Scan for the cell matching the given text and deliver its (x, y) coordinate at center. 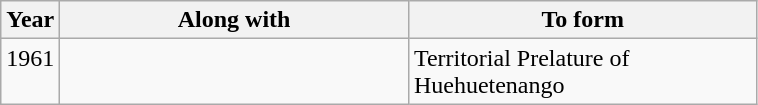
Along with (234, 20)
1961 (30, 72)
Territorial Prelature of Huehuetenango (582, 72)
To form (582, 20)
Year (30, 20)
